Output the (x, y) coordinate of the center of the cell containing the given text.  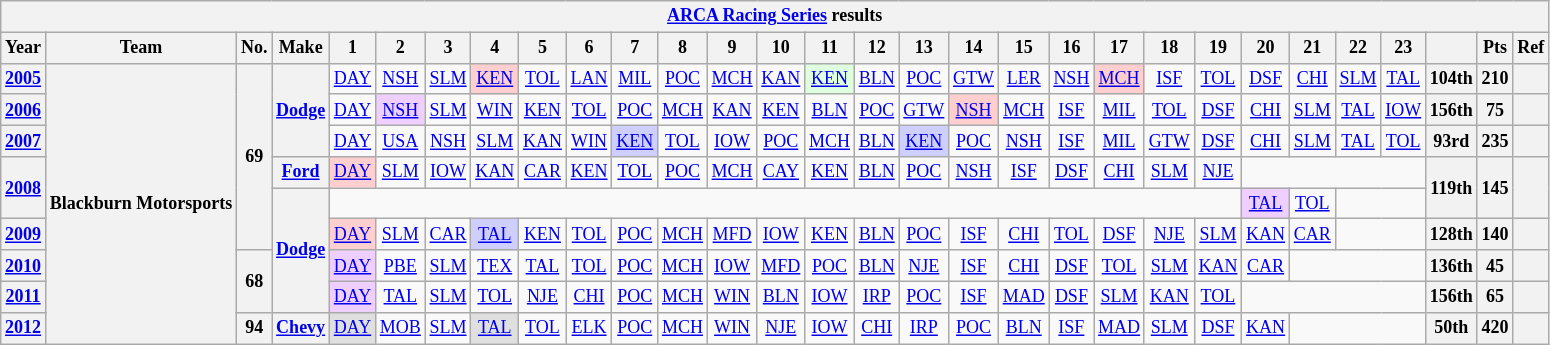
11 (830, 48)
5 (543, 48)
4 (495, 48)
ELK (589, 328)
Ford (301, 172)
94 (254, 328)
PBE (400, 266)
75 (1495, 110)
7 (635, 48)
9 (732, 48)
68 (254, 281)
104th (1452, 78)
ARCA Racing Series results (775, 16)
22 (1358, 48)
128th (1452, 234)
LAN (589, 78)
LER (1024, 78)
12 (876, 48)
15 (1024, 48)
210 (1495, 78)
69 (254, 156)
20 (1266, 48)
Blackburn Motorsports (140, 204)
140 (1495, 234)
18 (1169, 48)
14 (974, 48)
Ref (1531, 48)
23 (1404, 48)
2005 (24, 78)
2 (400, 48)
3 (448, 48)
2011 (24, 296)
19 (1218, 48)
Make (301, 48)
65 (1495, 296)
No. (254, 48)
13 (924, 48)
USA (400, 140)
235 (1495, 140)
45 (1495, 266)
6 (589, 48)
MOB (400, 328)
2010 (24, 266)
Team (140, 48)
2006 (24, 110)
CAY (781, 172)
TEX (495, 266)
16 (1072, 48)
50th (1452, 328)
93rd (1452, 140)
Pts (1495, 48)
145 (1495, 188)
2012 (24, 328)
8 (683, 48)
136th (1452, 266)
Chevy (301, 328)
1 (352, 48)
21 (1312, 48)
420 (1495, 328)
Year (24, 48)
2008 (24, 188)
17 (1120, 48)
10 (781, 48)
119th (1452, 188)
2009 (24, 234)
2007 (24, 140)
